Capture the cell that displays the provided text and extract its (x, y) central coordinate. 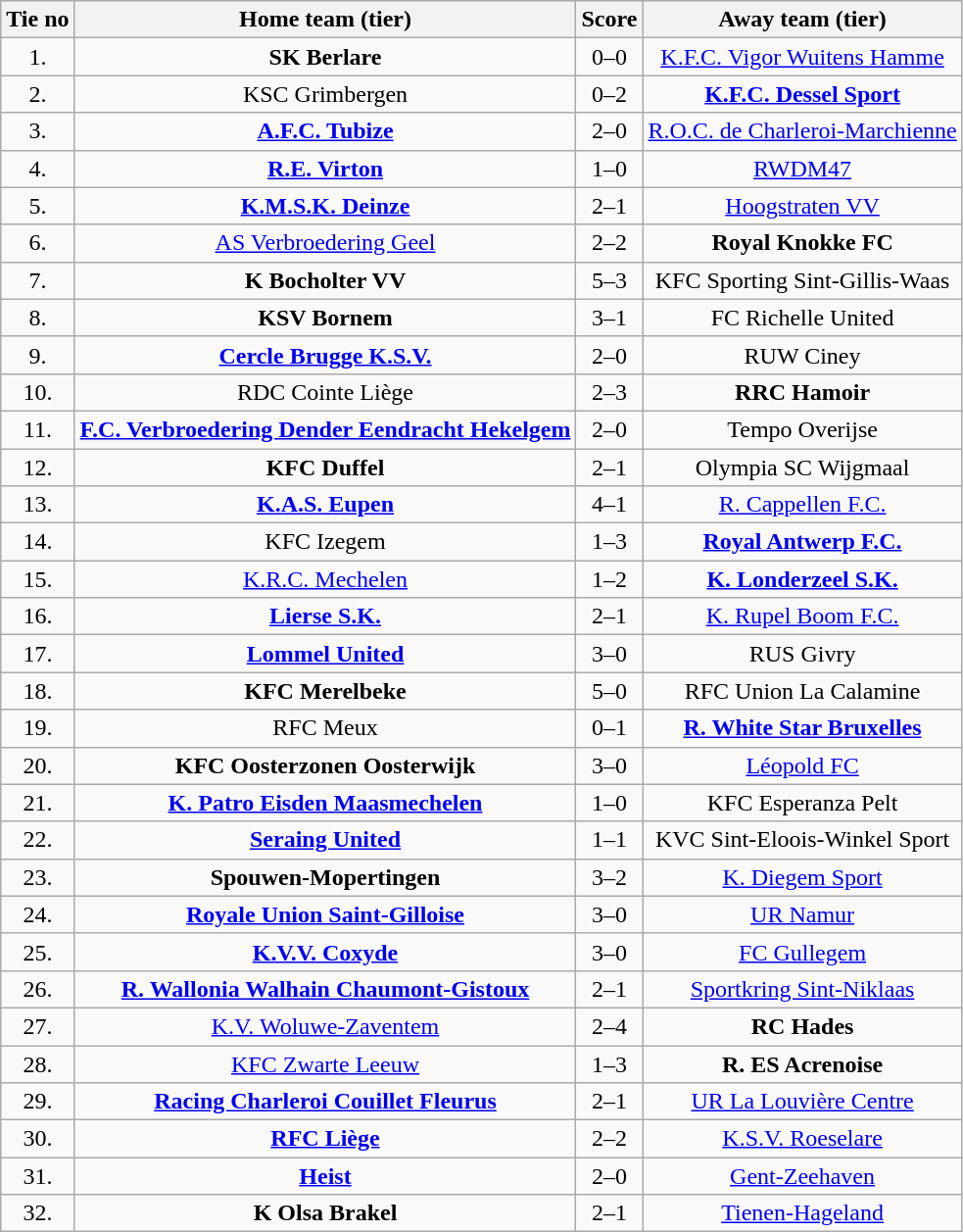
22. (37, 840)
15. (37, 579)
K.F.C. Dessel Sport (802, 94)
Lommel United (325, 654)
KFC Sporting Sint-Gillis-Waas (802, 280)
R.E. Virton (325, 169)
SK Berlare (325, 57)
RFC Union La Calamine (802, 691)
Royale Union Saint-Gilloise (325, 914)
31. (37, 1176)
KFC Oosterzonen Oosterwijk (325, 765)
Racing Charleroi Couillet Fleurus (325, 1102)
A.F.C. Tubize (325, 131)
14. (37, 542)
K.V.V. Coxyde (325, 952)
3–2 (609, 877)
16. (37, 616)
4. (37, 169)
4–1 (609, 505)
Royal Antwerp F.C. (802, 542)
R. White Star Bruxelles (802, 728)
5. (37, 206)
0–1 (609, 728)
K.A.S. Eupen (325, 505)
K.V. Woluwe-Zaventem (325, 1026)
1–1 (609, 840)
19. (37, 728)
1. (37, 57)
AS Verbroedering Geel (325, 243)
K.F.C. Vigor Wuitens Hamme (802, 57)
6. (37, 243)
KFC Izegem (325, 542)
R.O.C. de Charleroi-Marchienne (802, 131)
KFC Zwarte Leeuw (325, 1063)
Sportkring Sint-Niklaas (802, 989)
R. ES Acrenoise (802, 1063)
13. (37, 505)
UR Namur (802, 914)
K. Diegem Sport (802, 877)
30. (37, 1139)
10. (37, 392)
RUS Givry (802, 654)
28. (37, 1063)
7. (37, 280)
17. (37, 654)
23. (37, 877)
FC Richelle United (802, 318)
29. (37, 1102)
Tienen-Hageland (802, 1213)
R. Wallonia Walhain Chaumont-Gistoux (325, 989)
K.S.V. Roeselare (802, 1139)
Away team (tier) (802, 20)
Tempo Overijse (802, 429)
0–0 (609, 57)
RRC Hamoir (802, 392)
Spouwen-Mopertingen (325, 877)
KFC Duffel (325, 468)
1–2 (609, 579)
8. (37, 318)
Hoogstraten VV (802, 206)
RFC Meux (325, 728)
UR La Louvière Centre (802, 1102)
Tie no (37, 20)
RFC Liège (325, 1139)
27. (37, 1026)
Gent-Zeehaven (802, 1176)
R. Cappellen F.C. (802, 505)
KVC Sint-Eloois-Winkel Sport (802, 840)
12. (37, 468)
Lierse S.K. (325, 616)
5–0 (609, 691)
K.M.S.K. Deinze (325, 206)
5–3 (609, 280)
20. (37, 765)
Score (609, 20)
RC Hades (802, 1026)
24. (37, 914)
Seraing United (325, 840)
0–2 (609, 94)
FC Gullegem (802, 952)
Cercle Brugge K.S.V. (325, 355)
KSV Bornem (325, 318)
26. (37, 989)
K. Londerzeel S.K. (802, 579)
25. (37, 952)
Léopold FC (802, 765)
KSC Grimbergen (325, 94)
Heist (325, 1176)
3. (37, 131)
K Bocholter VV (325, 280)
RWDM47 (802, 169)
K.R.C. Mechelen (325, 579)
RDC Cointe Liège (325, 392)
K Olsa Brakel (325, 1213)
2–4 (609, 1026)
32. (37, 1213)
3–1 (609, 318)
F.C. Verbroedering Dender Eendracht Hekelgem (325, 429)
K. Patro Eisden Maasmechelen (325, 803)
KFC Merelbeke (325, 691)
11. (37, 429)
9. (37, 355)
RUW Ciney (802, 355)
21. (37, 803)
2–3 (609, 392)
Home team (tier) (325, 20)
2. (37, 94)
KFC Esperanza Pelt (802, 803)
Royal Knokke FC (802, 243)
Olympia SC Wijgmaal (802, 468)
18. (37, 691)
K. Rupel Boom F.C. (802, 616)
